Capture the cell that displays the provided text and extract its [x, y] central coordinate. 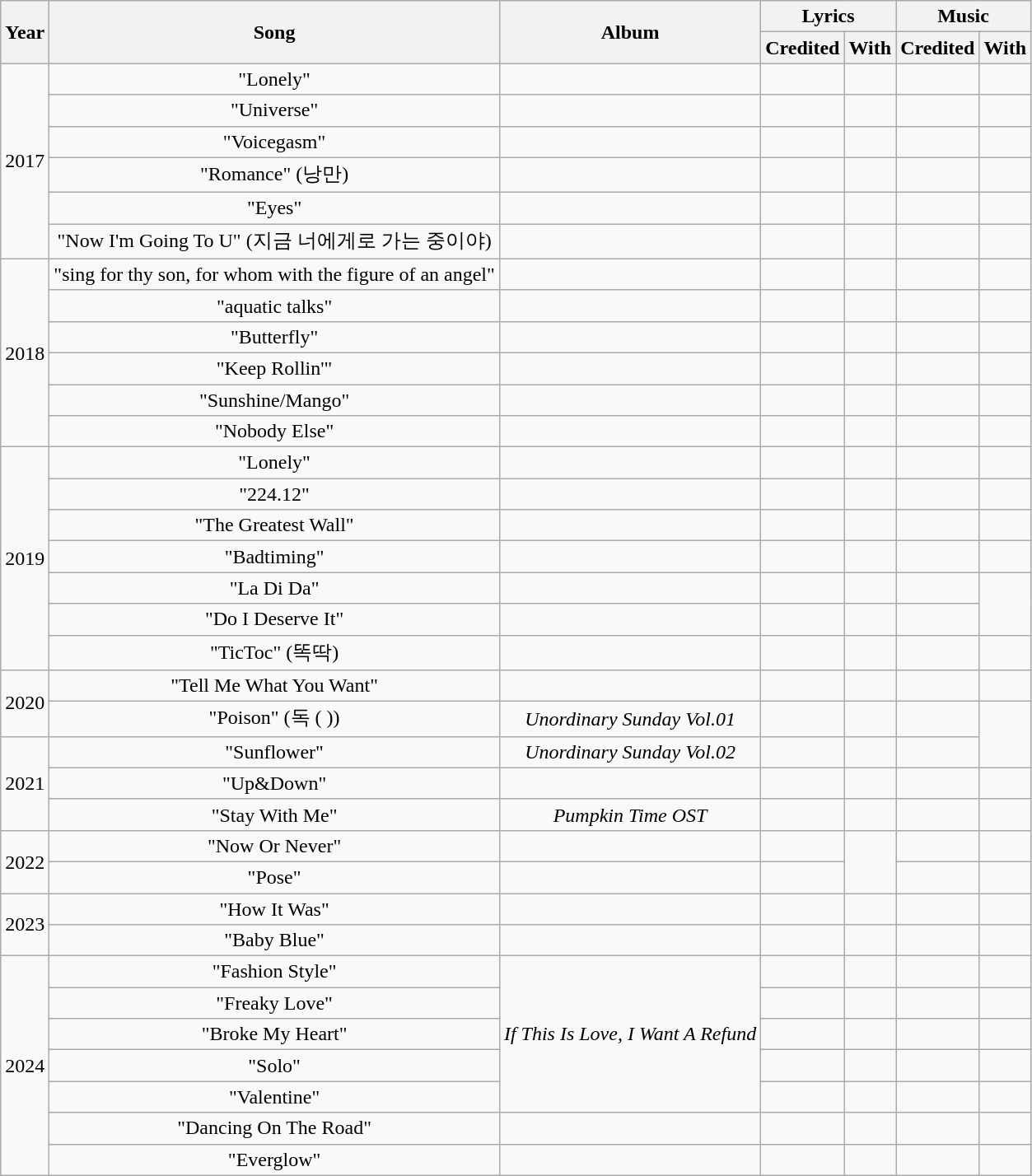
"Sunshine/Mango" [275, 399]
"The Greatest Wall" [275, 525]
"Butterfly" [275, 337]
"La Di Da" [275, 588]
"Baby Blue" [275, 940]
"Solo" [275, 1066]
"Poison" (독 ( )) [275, 720]
"Now Or Never" [275, 846]
2024 [25, 1066]
2021 [25, 783]
"Freaky Love" [275, 1003]
"Keep Rollin'" [275, 368]
"Romance" (낭만) [275, 175]
Year [25, 32]
Music [964, 16]
"Tell Me What You Want" [275, 686]
"Sunflower" [275, 752]
Lyrics [829, 16]
"Eyes" [275, 208]
"Valentine" [275, 1097]
"Badtiming" [275, 557]
"224.12" [275, 494]
Album [629, 32]
"Up&Down" [275, 783]
2017 [25, 161]
2022 [25, 861]
"TicToc" (똑딱) [275, 652]
Unordinary Sunday Vol.01 [629, 720]
2023 [25, 924]
"Voicegasm" [275, 142]
"Fashion Style" [275, 972]
If This Is Love, I Want A Refund [629, 1034]
2019 [25, 558]
"How It Was" [275, 908]
Pumpkin Time OST [629, 814]
"Dancing On The Road" [275, 1128]
"Universe" [275, 110]
2020 [25, 703]
Unordinary Sunday Vol.02 [629, 752]
"Broke My Heart" [275, 1034]
"Now I'm Going To U" (지금 너에게로 가는 중이야) [275, 242]
"Do I Deserve It" [275, 619]
"sing for thy son, for whom with the figure of an angel" [275, 274]
"aquatic talks" [275, 306]
2018 [25, 352]
Song [275, 32]
"Nobody Else" [275, 432]
"Pose" [275, 877]
"Everglow" [275, 1160]
"Stay With Me" [275, 814]
